Return (x, y) of the center of cell containing provided text 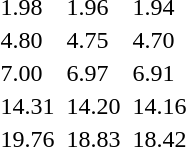
6.97 (94, 73)
4.75 (94, 40)
14.20 (94, 106)
